Extract the (X, Y) coordinate from the center of the cell holding the provided text.  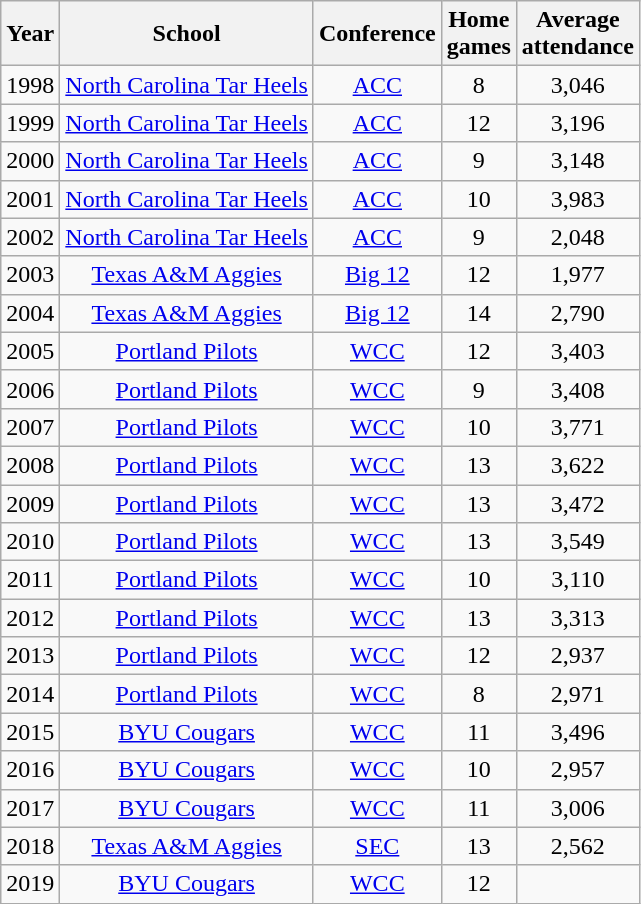
2017 (30, 808)
3,006 (578, 808)
2,048 (578, 237)
2012 (30, 618)
2002 (30, 237)
3,403 (578, 351)
2001 (30, 199)
2010 (30, 542)
2005 (30, 351)
1,977 (578, 275)
2015 (30, 732)
1999 (30, 123)
3,472 (578, 503)
3,622 (578, 465)
2003 (30, 275)
2019 (30, 884)
2,971 (578, 694)
2008 (30, 465)
2000 (30, 161)
Averageattendance (578, 34)
2014 (30, 694)
Homegames (478, 34)
2018 (30, 846)
2006 (30, 389)
2013 (30, 656)
Year (30, 34)
14 (478, 313)
3,110 (578, 580)
2,957 (578, 770)
2004 (30, 313)
2007 (30, 427)
3,196 (578, 123)
3,771 (578, 427)
3,046 (578, 85)
SEC (377, 846)
2,790 (578, 313)
3,313 (578, 618)
3,408 (578, 389)
2,562 (578, 846)
Conference (377, 34)
3,983 (578, 199)
2009 (30, 503)
3,496 (578, 732)
1998 (30, 85)
3,549 (578, 542)
3,148 (578, 161)
2011 (30, 580)
School (187, 34)
2,937 (578, 656)
2016 (30, 770)
